Identify which cell holds the provided text, then report its [x, y] central coordinate. 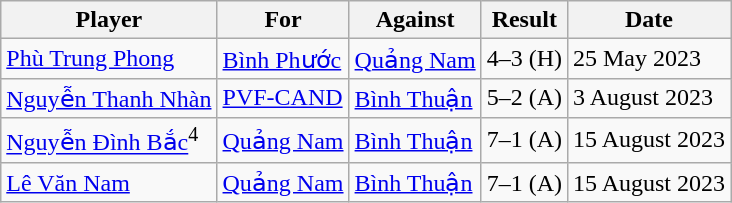
Nguyễn Đình Bắc4 [109, 140]
PVF-CAND [283, 98]
5–2 (A) [524, 98]
Date [648, 20]
Lê Văn Nam [109, 182]
Result [524, 20]
3 August 2023 [648, 98]
Player [109, 20]
Nguyễn Thanh Nhàn [109, 98]
For [283, 20]
4–3 (H) [524, 59]
Phù Trung Phong [109, 59]
25 May 2023 [648, 59]
Against [415, 20]
Bình Phước [283, 59]
